Return [X, Y] of the center of cell containing provided text 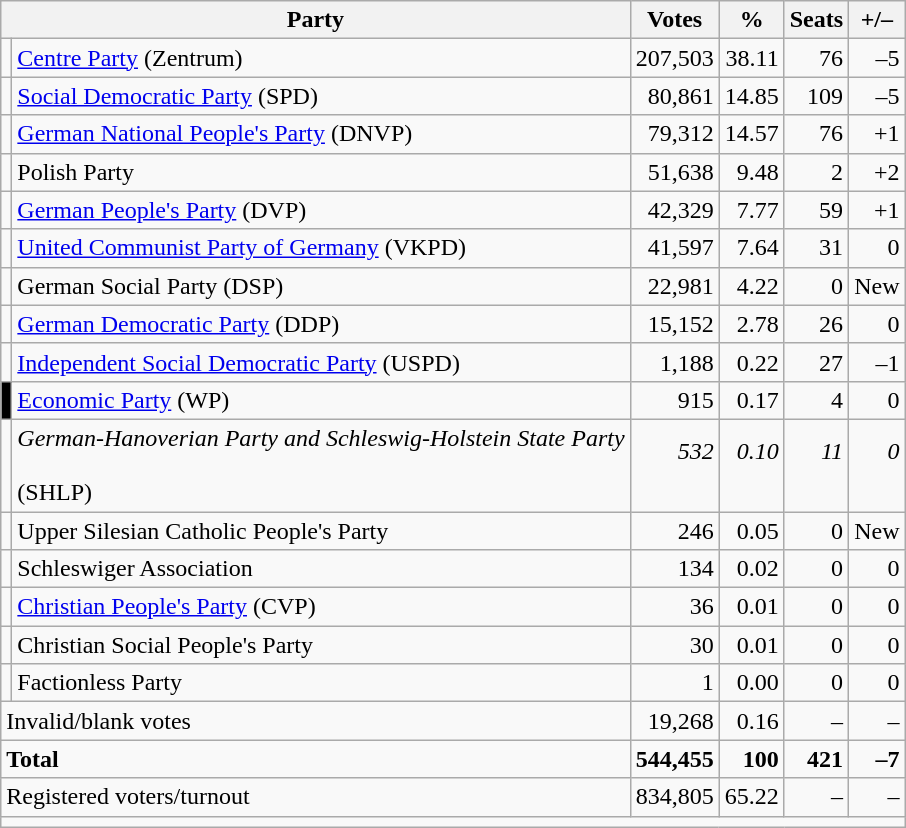
26 [816, 324]
2 [816, 172]
41,597 [674, 248]
Christian People's Party (CVP) [321, 607]
0.16 [752, 721]
246 [674, 531]
German Social Party (DSP) [321, 286]
38.11 [752, 58]
7.77 [752, 210]
Invalid/blank votes [316, 721]
7.64 [752, 248]
–7 [877, 759]
42,329 [674, 210]
Social Democratic Party (SPD) [321, 96]
Centre Party (Zentrum) [321, 58]
532 [674, 465]
Polish Party [321, 172]
80,861 [674, 96]
0.00 [752, 683]
9.48 [752, 172]
Registered voters/turnout [316, 797]
2.78 [752, 324]
Party [316, 20]
1,188 [674, 362]
0.17 [752, 400]
27 [816, 362]
4.22 [752, 286]
14.57 [752, 134]
0.02 [752, 569]
Christian Social People's Party [321, 645]
30 [674, 645]
31 [816, 248]
Upper Silesian Catholic People's Party [321, 531]
65.22 [752, 797]
79,312 [674, 134]
22,981 [674, 286]
109 [816, 96]
36 [674, 607]
Independent Social Democratic Party (USPD) [321, 362]
4 [816, 400]
59 [816, 210]
German National People's Party (DNVP) [321, 134]
Economic Party (WP) [321, 400]
Schleswiger Association [321, 569]
German Democratic Party (DDP) [321, 324]
207,503 [674, 58]
+2 [877, 172]
Seats [816, 20]
Factionless Party [321, 683]
0.22 [752, 362]
United Communist Party of Germany (VKPD) [321, 248]
0.05 [752, 531]
14.85 [752, 96]
1 [674, 683]
544,455 [674, 759]
11 [816, 465]
+/– [877, 20]
% [752, 20]
100 [752, 759]
421 [816, 759]
German People's Party (DVP) [321, 210]
19,268 [674, 721]
0.10 [752, 465]
51,638 [674, 172]
134 [674, 569]
German-Hanoverian Party and Schleswig-Holstein State Party (SHLP) [321, 465]
Votes [674, 20]
834,805 [674, 797]
915 [674, 400]
Total [316, 759]
–1 [877, 362]
15,152 [674, 324]
